From the cell containing the given text, extract its center point as [X, Y] coordinate. 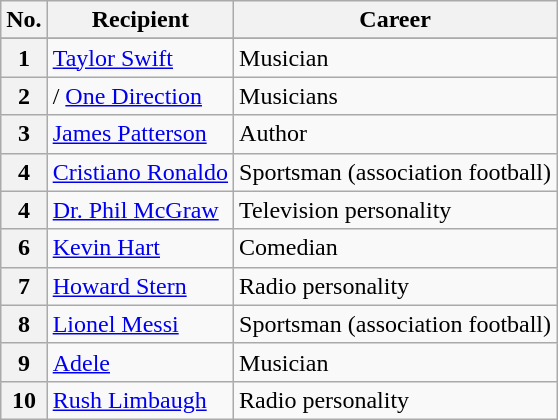
Author [396, 134]
Comedian [396, 248]
/ One Direction [140, 96]
1 [24, 58]
Television personality [396, 210]
8 [24, 324]
Taylor Swift [140, 58]
Kevin Hart [140, 248]
Adele [140, 362]
Recipient [140, 20]
Dr. Phil McGraw [140, 210]
7 [24, 286]
James Patterson [140, 134]
Lionel Messi [140, 324]
10 [24, 400]
Howard Stern [140, 286]
No. [24, 20]
6 [24, 248]
3 [24, 134]
2 [24, 96]
Musicians [396, 96]
Rush Limbaugh [140, 400]
9 [24, 362]
Cristiano Ronaldo [140, 172]
Career [396, 20]
